Return the [x, y] coordinate for the center point of the cell that contains the specified text.  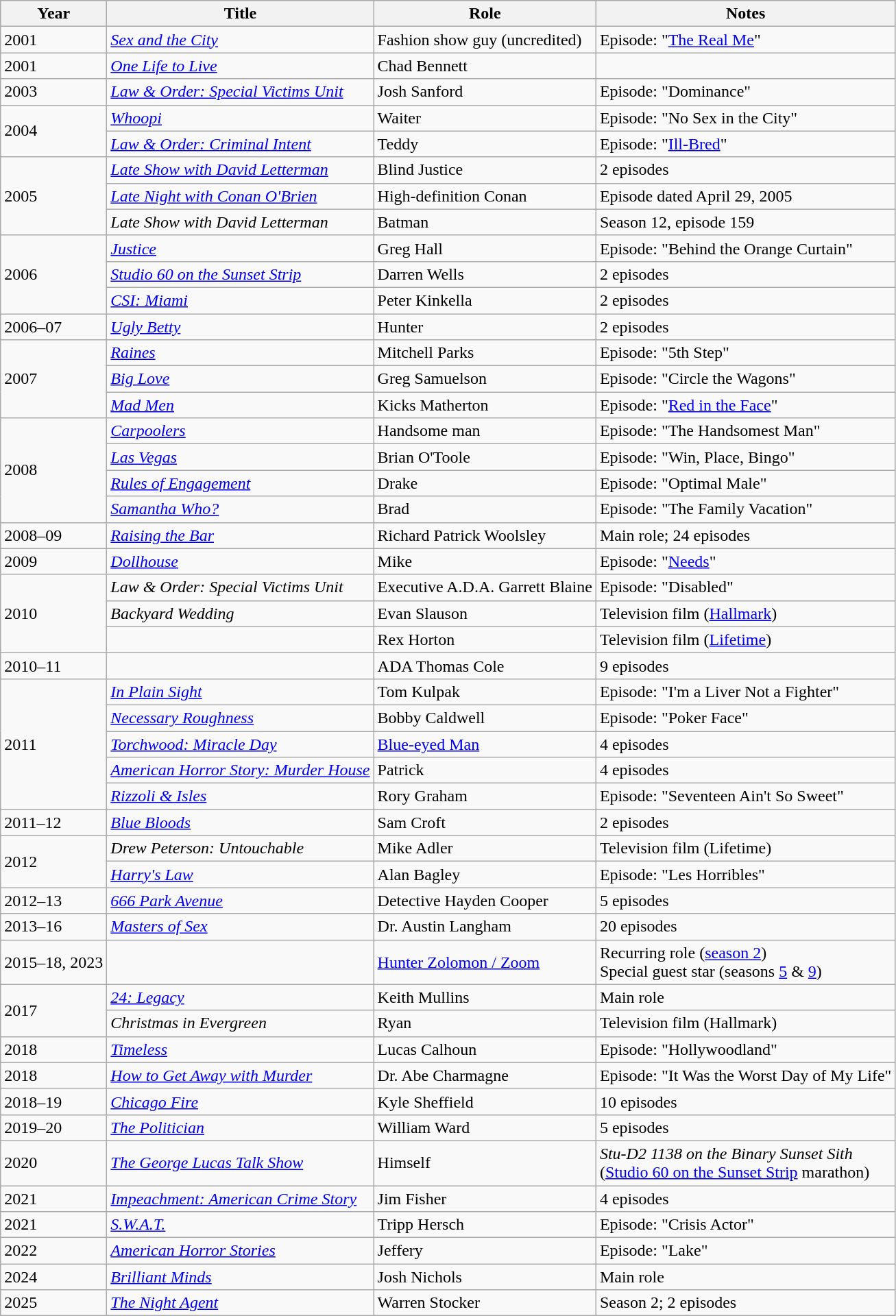
20 episodes [745, 927]
Waiter [485, 118]
2020 [53, 1162]
Josh Nichols [485, 1277]
Harry's Law [240, 875]
Justice [240, 248]
Hunter [485, 327]
Drake [485, 483]
CSI: Miami [240, 300]
Richard Patrick Woolsley [485, 535]
Sam Croft [485, 822]
Alan Bagley [485, 875]
Teddy [485, 144]
Episode: "Disabled" [745, 587]
Episode: "Poker Face" [745, 718]
Notes [745, 14]
Warren Stocker [485, 1303]
2017 [53, 1010]
2006 [53, 274]
William Ward [485, 1128]
2011 [53, 744]
Episode: "It Was the Worst Day of My Life" [745, 1075]
Carpoolers [240, 431]
9 episodes [745, 666]
Raising the Bar [240, 535]
Big Love [240, 379]
Jim Fisher [485, 1199]
Episode: "Circle the Wagons" [745, 379]
Masters of Sex [240, 927]
2006–07 [53, 327]
Brilliant Minds [240, 1277]
Episode: "Win, Place, Bingo" [745, 457]
2025 [53, 1303]
2012–13 [53, 901]
Year [53, 14]
2008 [53, 470]
Himself [485, 1162]
High-definition Conan [485, 196]
Episode: "Ill-Bred" [745, 144]
Whoopi [240, 118]
Mad Men [240, 405]
2008–09 [53, 535]
Rizzoli & Isles [240, 796]
Detective Hayden Cooper [485, 901]
2010 [53, 613]
Darren Wells [485, 274]
Role [485, 14]
Chicago Fire [240, 1101]
Impeachment: American Crime Story [240, 1199]
Late Night with Conan O'Brien [240, 196]
Tripp Hersch [485, 1225]
Patrick [485, 770]
2013–16 [53, 927]
2015–18, 2023 [53, 962]
Blind Justice [485, 170]
2010–11 [53, 666]
Rex Horton [485, 639]
ADA Thomas Cole [485, 666]
Episode dated April 29, 2005 [745, 196]
Peter Kinkella [485, 300]
In Plain Sight [240, 692]
Title [240, 14]
Episode: "The Family Vacation" [745, 509]
The Politician [240, 1128]
Kicks Matherton [485, 405]
Blue-eyed Man [485, 744]
Tom Kulpak [485, 692]
Fashion show guy (uncredited) [485, 40]
2022 [53, 1251]
Executive A.D.A. Garrett Blaine [485, 587]
Brian O'Toole [485, 457]
2011–12 [53, 822]
Episode: "5th Step" [745, 353]
2005 [53, 196]
Episode: "Crisis Actor" [745, 1225]
Episode: "No Sex in the City" [745, 118]
Episode: "Lake" [745, 1251]
Kyle Sheffield [485, 1101]
Studio 60 on the Sunset Strip [240, 274]
Raines [240, 353]
Main role; 24 episodes [745, 535]
2019–20 [53, 1128]
Backyard Wedding [240, 613]
Evan Slauson [485, 613]
Josh Sanford [485, 92]
Episode: "Seventeen Ain't So Sweet" [745, 796]
The Night Agent [240, 1303]
American Horror Story: Murder House [240, 770]
Episode: "Red in the Face" [745, 405]
Episode: "The Real Me" [745, 40]
Season 2; 2 episodes [745, 1303]
Episode: "Needs" [745, 561]
Dollhouse [240, 561]
Recurring role (season 2)Special guest star (seasons 5 & 9) [745, 962]
Stu-D2 1138 on the Binary Sunset Sith(Studio 60 on the Sunset Strip marathon) [745, 1162]
Bobby Caldwell [485, 718]
Rules of Engagement [240, 483]
Episode: "Dominance" [745, 92]
Episode: "Hollywoodland" [745, 1049]
Dr. Austin Langham [485, 927]
How to Get Away with Murder [240, 1075]
2009 [53, 561]
Christmas in Evergreen [240, 1023]
2007 [53, 379]
Episode: "Optimal Male" [745, 483]
2024 [53, 1277]
Torchwood: Miracle Day [240, 744]
Law & Order: Criminal Intent [240, 144]
Blue Bloods [240, 822]
Dr. Abe Charmagne [485, 1075]
Hunter Zolomon / Zoom [485, 962]
Episode: "Behind the Orange Curtain" [745, 248]
Lucas Calhoun [485, 1049]
Mike Adler [485, 849]
666 Park Avenue [240, 901]
Sex and the City [240, 40]
Ryan [485, 1023]
2004 [53, 131]
Timeless [240, 1049]
Episode: "I'm a Liver Not a Fighter" [745, 692]
The George Lucas Talk Show [240, 1162]
Season 12, episode 159 [745, 222]
2018–19 [53, 1101]
2012 [53, 862]
Batman [485, 222]
Greg Hall [485, 248]
2003 [53, 92]
American Horror Stories [240, 1251]
Samantha Who? [240, 509]
S.W.A.T. [240, 1225]
Necessary Roughness [240, 718]
Chad Bennett [485, 66]
Rory Graham [485, 796]
10 episodes [745, 1101]
Mitchell Parks [485, 353]
Greg Samuelson [485, 379]
One Life to Live [240, 66]
Handsome man [485, 431]
Keith Mullins [485, 997]
Episode: "Les Horribles" [745, 875]
Episode: "The Handsomest Man" [745, 431]
Las Vegas [240, 457]
Drew Peterson: Untouchable [240, 849]
Brad [485, 509]
Mike [485, 561]
Jeffery [485, 1251]
Ugly Betty [240, 327]
24: Legacy [240, 997]
